From the cell containing the given text, extract its center point as (X, Y) coordinate. 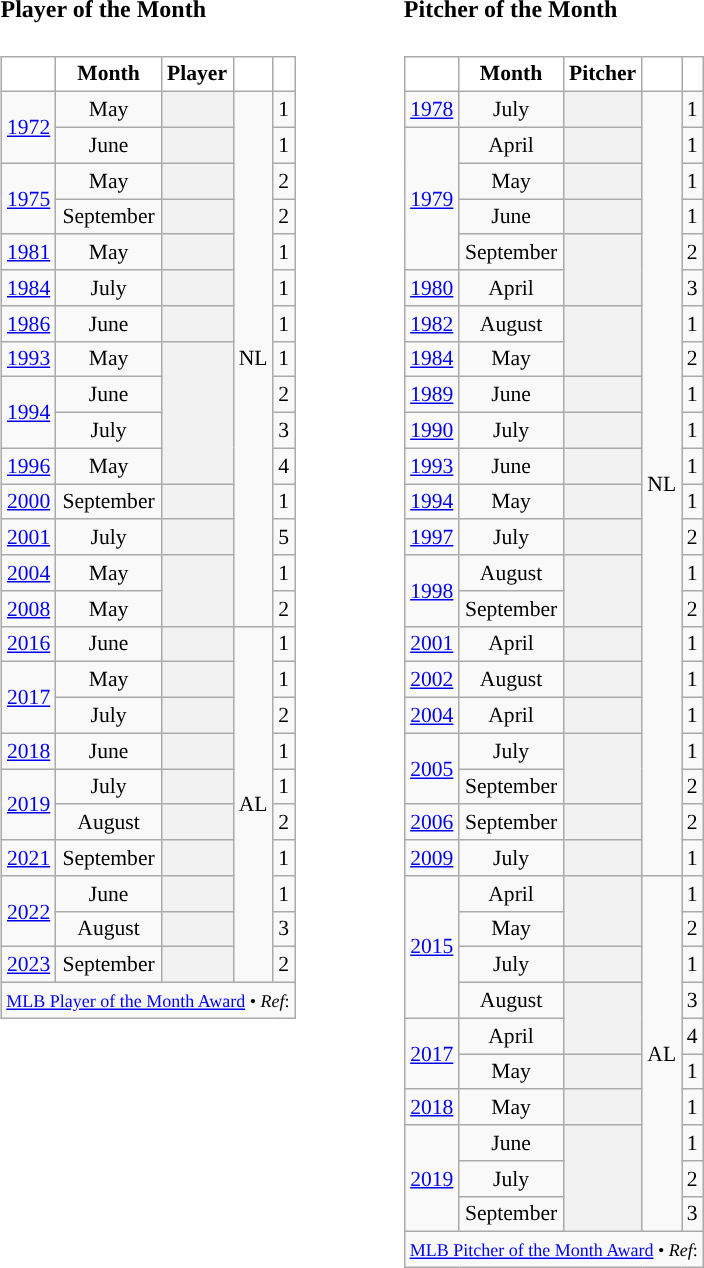
2015 (432, 946)
1989 (432, 395)
MLB Pitcher of the Month Award • Ref: (554, 1250)
1975 (28, 198)
1998 (432, 590)
2022 (28, 910)
1990 (432, 430)
2008 (28, 608)
2006 (432, 822)
Pitcher (602, 74)
2005 (432, 768)
1982 (432, 323)
MLB Player of the Month Award • Ref: (148, 1000)
2016 (28, 644)
1978 (432, 110)
Player (197, 74)
2021 (28, 858)
5 (284, 537)
1997 (432, 537)
2023 (28, 965)
1986 (28, 323)
2000 (28, 502)
2009 (432, 858)
1979 (432, 198)
1996 (28, 466)
1980 (432, 288)
1981 (28, 252)
2002 (432, 680)
1972 (28, 128)
